Identify which cell holds the provided text, then report its (X, Y) central coordinate. 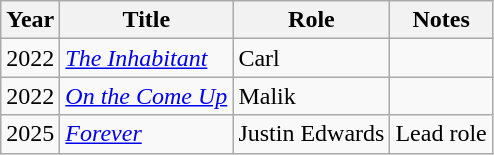
Notes (441, 20)
Role (312, 20)
2025 (30, 134)
Malik (312, 96)
Lead role (441, 134)
Title (146, 20)
Forever (146, 134)
On the Come Up (146, 96)
The Inhabitant (146, 58)
Justin Edwards (312, 134)
Year (30, 20)
Carl (312, 58)
